Pinpoint the cell where the given text exists, returning its [X, Y] midpoint coordinate. 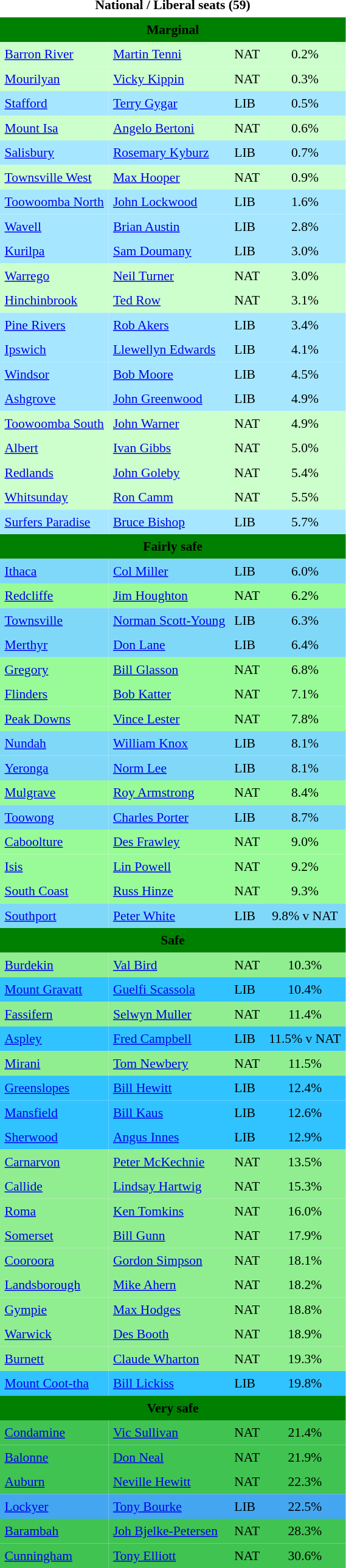
Angus Innes [169, 1137]
Stafford [54, 103]
18.2% [305, 1285]
0.7% [305, 153]
Balonne [54, 1457]
12.4% [305, 1088]
Toowoomba North [54, 202]
John Greenwood [169, 399]
6.3% [305, 620]
Fassifern [54, 1014]
Max Hodges [169, 1309]
Neville Hewitt [169, 1482]
1.6% [305, 202]
Lindsay Hartwig [169, 1186]
18.8% [305, 1309]
Gympie [54, 1309]
0.2% [305, 54]
Bill Hewitt [169, 1088]
Martin Tenni [169, 54]
Lockyer [54, 1506]
Neil Turner [169, 275]
Townsville West [54, 177]
5.5% [305, 497]
Col Miller [169, 571]
11.4% [305, 1014]
Barron River [54, 54]
Salisbury [54, 153]
19.3% [305, 1358]
4.5% [305, 374]
16.0% [305, 1211]
Tom Newbery [169, 1063]
Gordon Simpson [169, 1260]
Cunningham [54, 1555]
Isis [54, 866]
Norm Lee [169, 768]
10.3% [305, 965]
Sherwood [54, 1137]
18.1% [305, 1260]
Greenslopes [54, 1088]
John Warner [169, 423]
Max Hooper [169, 177]
Roma [54, 1211]
Peter White [169, 915]
Barambah [54, 1531]
Warrego [54, 275]
Nundah [54, 743]
18.9% [305, 1334]
John Goleby [169, 472]
Bill Lickiss [169, 1383]
Sam Doumany [169, 251]
0.5% [305, 103]
Kurilpa [54, 251]
Redcliffe [54, 596]
Guelfi Scassola [169, 989]
Cooroora [54, 1260]
Mike Ahern [169, 1285]
Townsville [54, 620]
Mansfield [54, 1112]
Auburn [54, 1482]
Albert [54, 448]
6.0% [305, 571]
Hinchinbrook [54, 300]
Landsborough [54, 1285]
Bob Moore [169, 374]
Callide [54, 1186]
Carnarvon [54, 1161]
Fred Campbell [169, 1039]
Roy Armstrong [169, 793]
Mount Gravatt [54, 989]
Mirani [54, 1063]
Burnett [54, 1358]
Tony Elliott [169, 1555]
Very safe [173, 1408]
Aspley [54, 1039]
Mourilyan [54, 78]
Peak Downs [54, 718]
22.3% [305, 1482]
0.3% [305, 78]
Ron Camm [169, 497]
Selwyn Muller [169, 1014]
Llewellyn Edwards [169, 349]
Ted Row [169, 300]
Mulgrave [54, 793]
Charles Porter [169, 817]
Merthyr [54, 645]
6.8% [305, 669]
Gregory [54, 669]
Vic Sullivan [169, 1432]
Don Lane [169, 645]
15.3% [305, 1186]
5.7% [305, 521]
Ithaca [54, 571]
Caboolture [54, 842]
Rob Akers [169, 325]
9.0% [305, 842]
Toowoomba South [54, 423]
Joh Bjelke-Petersen [169, 1531]
Warwick [54, 1334]
8.7% [305, 817]
Wavell [54, 226]
28.3% [305, 1531]
6.4% [305, 645]
8.4% [305, 793]
17.9% [305, 1236]
Tony Bourke [169, 1506]
Bill Glasson [169, 669]
9.3% [305, 891]
10.4% [305, 989]
Peter McKechnie [169, 1161]
Vince Lester [169, 718]
Don Neal [169, 1457]
Vicky Kippin [169, 78]
Fairly safe [173, 546]
Russ Hinze [169, 891]
4.1% [305, 349]
7.1% [305, 694]
3.1% [305, 300]
Mount Isa [54, 128]
Safe [173, 940]
Ipswich [54, 349]
Bill Gunn [169, 1236]
Whitsunday [54, 497]
Burdekin [54, 965]
Pine Rivers [54, 325]
John Lockwood [169, 202]
Lin Powell [169, 866]
Yeronga [54, 768]
Des Frawley [169, 842]
5.0% [305, 448]
Ken Tomkins [169, 1211]
0.9% [305, 177]
Ashgrove [54, 399]
Windsor [54, 374]
12.6% [305, 1112]
Rosemary Kyburz [169, 153]
13.5% [305, 1161]
Condamine [54, 1432]
Norman Scott-Young [169, 620]
11.5% [305, 1063]
6.2% [305, 596]
Ivan Gibbs [169, 448]
Flinders [54, 694]
Redlands [54, 472]
21.4% [305, 1432]
Bob Katter [169, 694]
0.6% [305, 128]
12.9% [305, 1137]
11.5% v NAT [305, 1039]
19.8% [305, 1383]
7.8% [305, 718]
Bill Kaus [169, 1112]
William Knox [169, 743]
Brian Austin [169, 226]
South Coast [54, 891]
Des Booth [169, 1334]
9.8% v NAT [305, 915]
Claude Wharton [169, 1358]
Somerset [54, 1236]
22.5% [305, 1506]
Angelo Bertoni [169, 128]
Surfers Paradise [54, 521]
Terry Gygar [169, 103]
5.4% [305, 472]
Jim Houghton [169, 596]
Southport [54, 915]
Bruce Bishop [169, 521]
3.4% [305, 325]
21.9% [305, 1457]
2.8% [305, 226]
Mount Coot-tha [54, 1383]
9.2% [305, 866]
Val Bird [169, 965]
Toowong [54, 817]
Marginal [173, 29]
30.6% [305, 1555]
